Output the (X, Y) coordinate of the center of the cell containing the given text.  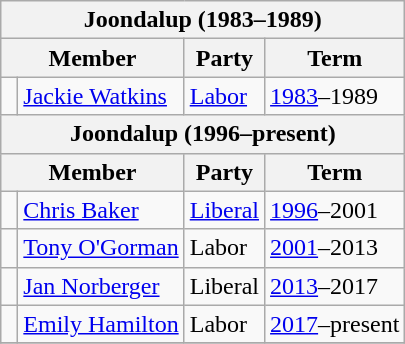
Tony O'Gorman (101, 248)
1996–2001 (335, 210)
Joondalup (1996–present) (203, 134)
2013–2017 (335, 286)
Joondalup (1983–1989) (203, 20)
1983–1989 (335, 96)
Jan Norberger (101, 286)
2001–2013 (335, 248)
Chris Baker (101, 210)
Emily Hamilton (101, 324)
Jackie Watkins (101, 96)
2017–present (335, 324)
